Pinpoint the cell where the given text exists, returning its [x, y] midpoint coordinate. 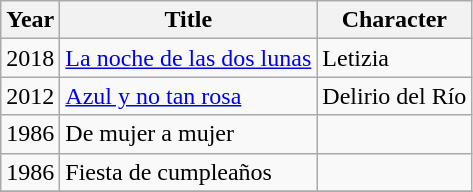
Year [30, 20]
Delirio del Río [394, 96]
Azul y no tan rosa [188, 96]
La noche de las dos lunas [188, 58]
2012 [30, 96]
2018 [30, 58]
Fiesta de cumpleaños [188, 172]
Title [188, 20]
Letizia [394, 58]
De mujer a mujer [188, 134]
Character [394, 20]
